Pinpoint the cell where the given text exists, returning its [x, y] midpoint coordinate. 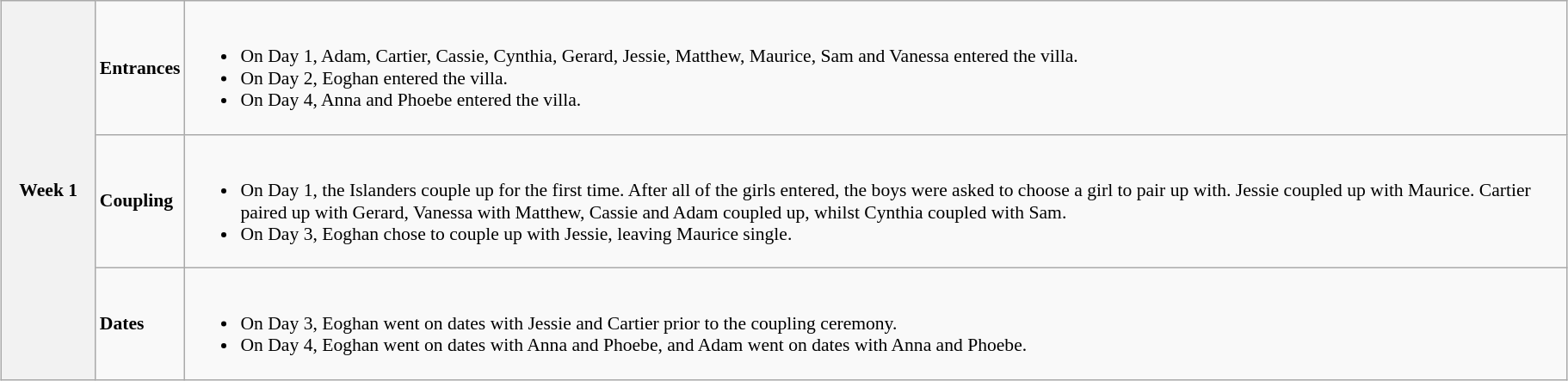
Entrances [140, 67]
Week 1 [48, 190]
Coupling [140, 201]
Dates [140, 324]
